Find where the given text appears and provide that cell's center as [x, y] coordinate. 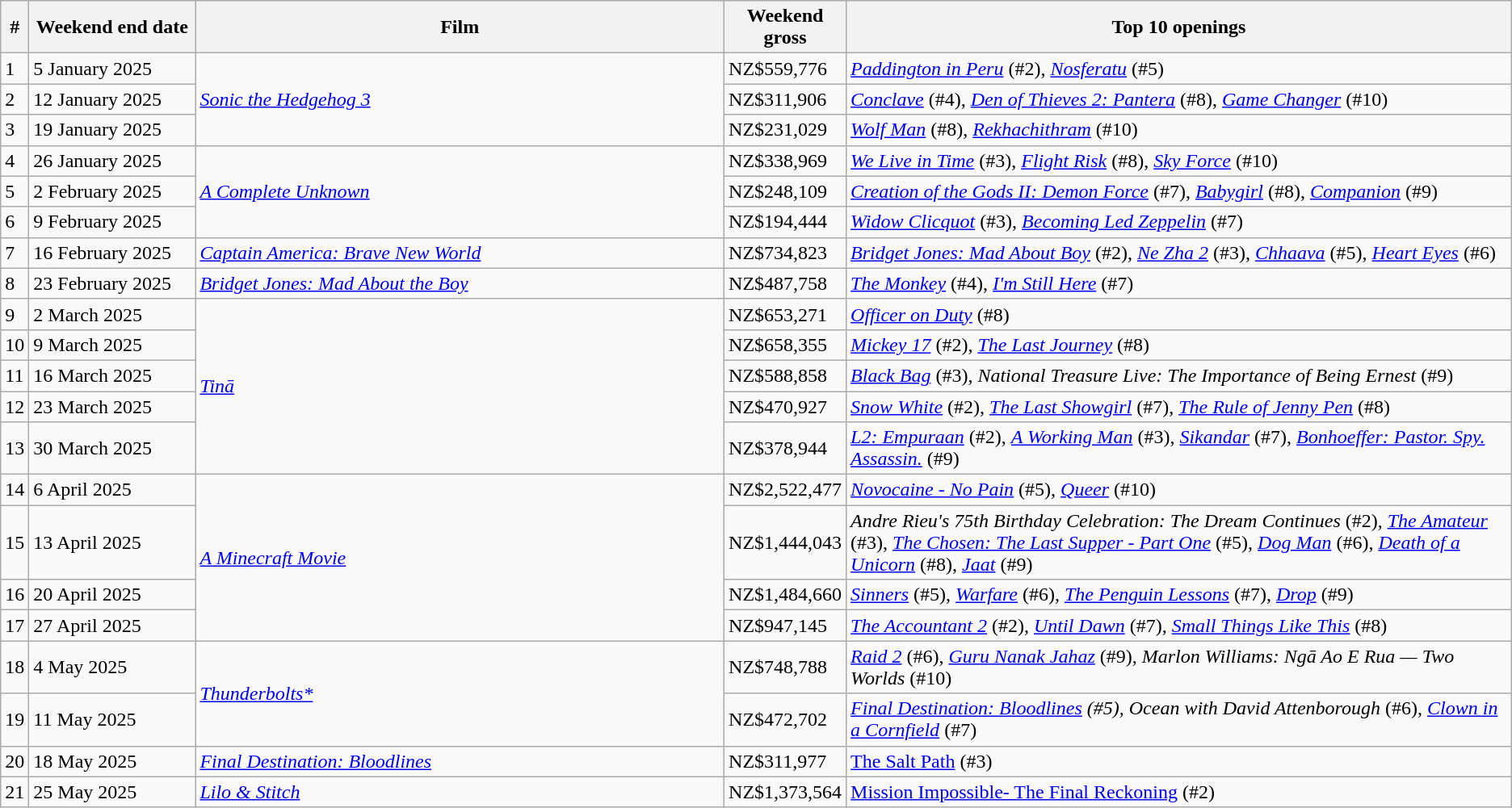
NZ$378,944 [785, 449]
The Accountant 2 (#2), Until Dawn (#7), Small Things Like This (#8) [1179, 626]
Bridget Jones: Mad About the Boy [460, 283]
Widow Clicquot (#3), Becoming Led Zeppelin (#7) [1179, 222]
16 February 2025 [112, 253]
Paddington in Peru (#2), Nosferatu (#5) [1179, 69]
26 January 2025 [112, 161]
L2: Empuraan (#2), A Working Man (#3), Sikandar (#7), Bonhoeffer: Pastor. Spy. Assassin. (#9) [1179, 449]
20 [15, 761]
9 February 2025 [112, 222]
Wolf Man (#8), Rekhachithram (#10) [1179, 130]
NZ$734,823 [785, 253]
NZ$338,969 [785, 161]
23 February 2025 [112, 283]
21 [15, 792]
16 March 2025 [112, 375]
27 April 2025 [112, 626]
1 [15, 69]
13 April 2025 [112, 542]
30 March 2025 [112, 449]
2 February 2025 [112, 191]
NZ$470,927 [785, 406]
Mickey 17 (#2), The Last Journey (#8) [1179, 345]
NZ$653,271 [785, 314]
A Complete Unknown [460, 191]
Weekendgross [785, 27]
2 [15, 99]
NZ$1,444,043 [785, 542]
4 [15, 161]
A Minecraft Movie [460, 558]
Creation of the Gods II: Demon Force (#7), Babygirl (#8), Companion (#9) [1179, 191]
Officer on Duty (#8) [1179, 314]
NZ$472,702 [785, 720]
Final Destination: Bloodlines (#5), Ocean with David Attenborough (#6), Clown in a Cornfield (#7) [1179, 720]
NZ$2,522,477 [785, 490]
13 [15, 449]
NZ$658,355 [785, 345]
16 [15, 595]
10 [15, 345]
The Monkey (#4), I'm Still Here (#7) [1179, 283]
14 [15, 490]
Final Destination: Bloodlines [460, 761]
NZ$1,484,660 [785, 595]
23 March 2025 [112, 406]
NZ$588,858 [785, 375]
11 May 2025 [112, 720]
NZ$1,373,564 [785, 792]
# [15, 27]
18 May 2025 [112, 761]
Black Bag (#3), National Treasure Live: The Importance of Being Ernest (#9) [1179, 375]
6 April 2025 [112, 490]
19 January 2025 [112, 130]
2 March 2025 [112, 314]
18 [15, 667]
Conclave (#4), Den of Thieves 2: Pantera (#8), Game Changer (#10) [1179, 99]
The Salt Path (#3) [1179, 761]
Captain America: Brave New World [460, 253]
Novocaine - No Pain (#5), Queer (#10) [1179, 490]
5 January 2025 [112, 69]
Mission Impossible- The Final Reckoning (#2) [1179, 792]
NZ$231,029 [785, 130]
Lilo & Stitch [460, 792]
NZ$947,145 [785, 626]
5 [15, 191]
NZ$559,776 [785, 69]
Snow White (#2), The Last Showgirl (#7), The Rule of Jenny Pen (#8) [1179, 406]
NZ$311,906 [785, 99]
We Live in Time (#3), Flight Risk (#8), Sky Force (#10) [1179, 161]
15 [15, 542]
Film [460, 27]
19 [15, 720]
4 May 2025 [112, 667]
Bridget Jones: Mad About Boy (#2), Ne Zha 2 (#3), Chhaava (#5), Heart Eyes (#6) [1179, 253]
Thunderbolts* [460, 693]
Sinners (#5), Warfare (#6), The Penguin Lessons (#7), Drop (#9) [1179, 595]
NZ$311,977 [785, 761]
12 [15, 406]
NZ$748,788 [785, 667]
3 [15, 130]
NZ$194,444 [785, 222]
Weekend end date [112, 27]
NZ$487,758 [785, 283]
8 [15, 283]
Tinā [460, 386]
9 March 2025 [112, 345]
17 [15, 626]
12 January 2025 [112, 99]
9 [15, 314]
20 April 2025 [112, 595]
Sonic the Hedgehog 3 [460, 99]
6 [15, 222]
7 [15, 253]
25 May 2025 [112, 792]
Top 10 openings [1179, 27]
NZ$248,109 [785, 191]
Raid 2 (#6), Guru Nanak Jahaz (#9), Marlon Williams: Ngā Ao E Rua — Two Worlds (#10) [1179, 667]
11 [15, 375]
